Return (X, Y) of the center of cell containing provided text 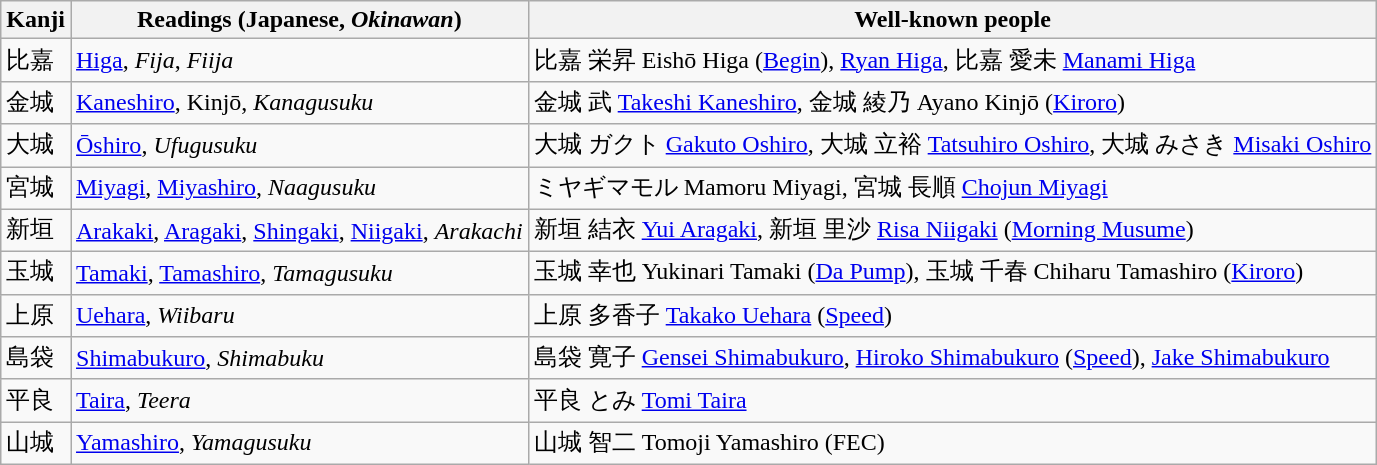
大城 ガクト Gakuto Oshiro, 大城 立裕 Tatsuhiro Oshiro, 大城 みさき Misaki Oshiro (952, 146)
玉城 (36, 274)
Arakaki, Aragaki, Shingaki, Niigaki, Arakachi (299, 230)
金城 武 Takeshi Kaneshiro, 金城 綾乃 Ayano Kinjō (Kiroro) (952, 102)
Kanji (36, 20)
Shimabukuro, Shimabuku (299, 358)
上原 多香子 Takako Uehara (Speed) (952, 316)
新垣 (36, 230)
大城 (36, 146)
ミヤギマモル Mamoru Miyagi, 宮城 長順 Chojun Miyagi (952, 188)
山城 智二 Tomoji Yamashiro (FEC) (952, 444)
Kaneshiro, Kinjō, Kanagusuku (299, 102)
宮城 (36, 188)
Taira, Teera (299, 400)
Tamaki, Tamashiro, Tamagusuku (299, 274)
Ōshiro, Ufugusuku (299, 146)
金城 (36, 102)
島袋 寛子 Gensei Shimabukuro, Hiroko Shimabukuro (Speed), Jake Shimabukuro (952, 358)
上原 (36, 316)
山城 (36, 444)
Readings (Japanese, Okinawan) (299, 20)
Miyagi, Miyashiro, Naagusuku (299, 188)
平良 (36, 400)
平良 とみ Tomi Taira (952, 400)
Higa, Fija, Fiija (299, 60)
新垣 結衣 Yui Aragaki, 新垣 里沙 Risa Niigaki (Morning Musume) (952, 230)
Uehara, Wiibaru (299, 316)
比嘉 栄昇 Eishō Higa (Begin), Ryan Higa, 比嘉 愛未 Manami Higa (952, 60)
島袋 (36, 358)
Yamashiro, Yamagusuku (299, 444)
Well-known people (952, 20)
玉城 幸也 Yukinari Tamaki (Da Pump), 玉城 千春 Chiharu Tamashiro (Kiroro) (952, 274)
比嘉 (36, 60)
